Find where the given text appears and provide that cell's center as [x, y] coordinate. 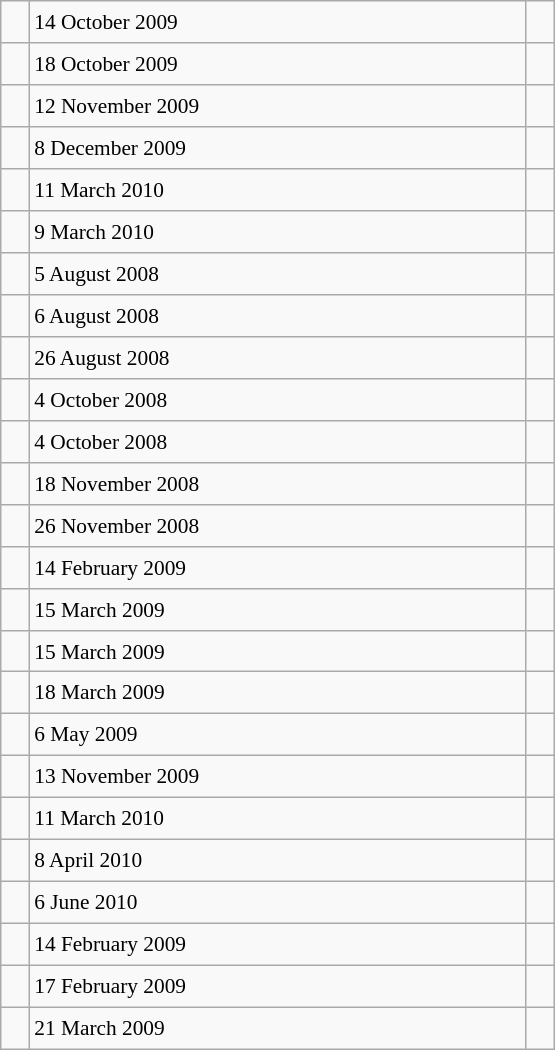
18 October 2009 [278, 64]
21 March 2009 [278, 1028]
8 April 2010 [278, 861]
26 August 2008 [278, 358]
14 October 2009 [278, 22]
6 June 2010 [278, 903]
13 November 2009 [278, 777]
6 August 2008 [278, 316]
5 August 2008 [278, 274]
12 November 2009 [278, 106]
6 May 2009 [278, 735]
18 November 2008 [278, 483]
9 March 2010 [278, 232]
17 February 2009 [278, 986]
18 March 2009 [278, 693]
26 November 2008 [278, 525]
8 December 2009 [278, 148]
